Extract the [x, y] coordinate from the center of the cell holding the provided text.  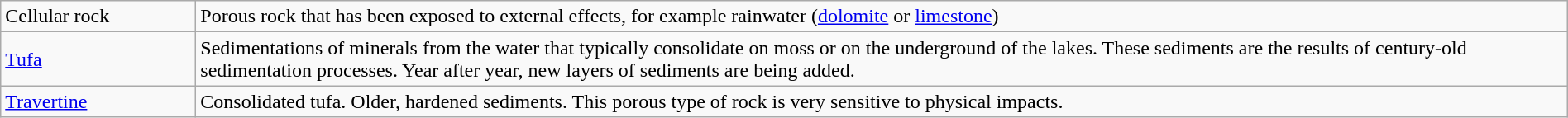
Porous rock that has been exposed to external effects, for example rainwater (dolomite or limestone) [882, 17]
Cellular rock [98, 17]
Tufa [98, 59]
Travertine [98, 101]
Consolidated tufa. Older, hardened sediments. This porous type of rock is very sensitive to physical impacts. [882, 101]
